Return the (x, y) coordinate for the center point of the cell that contains the specified text.  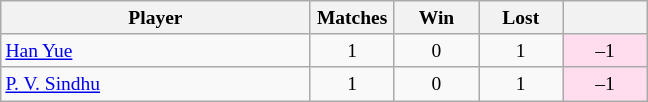
Lost (521, 18)
Han Yue (156, 50)
Win (436, 18)
Player (156, 18)
P. V. Sindhu (156, 84)
Matches (352, 18)
